Pinpoint the cell where the given text exists, returning its [X, Y] midpoint coordinate. 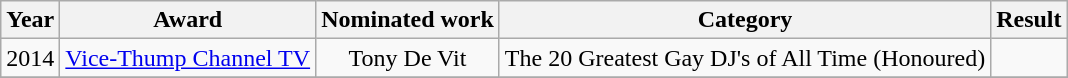
Result [1029, 20]
2014 [30, 58]
Nominated work [408, 20]
Award [188, 20]
Category [744, 20]
Tony De Vit [408, 58]
The 20 Greatest Gay DJ's of All Time (Honoured) [744, 58]
Vice-Thump Channel TV [188, 58]
Year [30, 20]
